Output the [X, Y] coordinate of the center of the cell containing the given text.  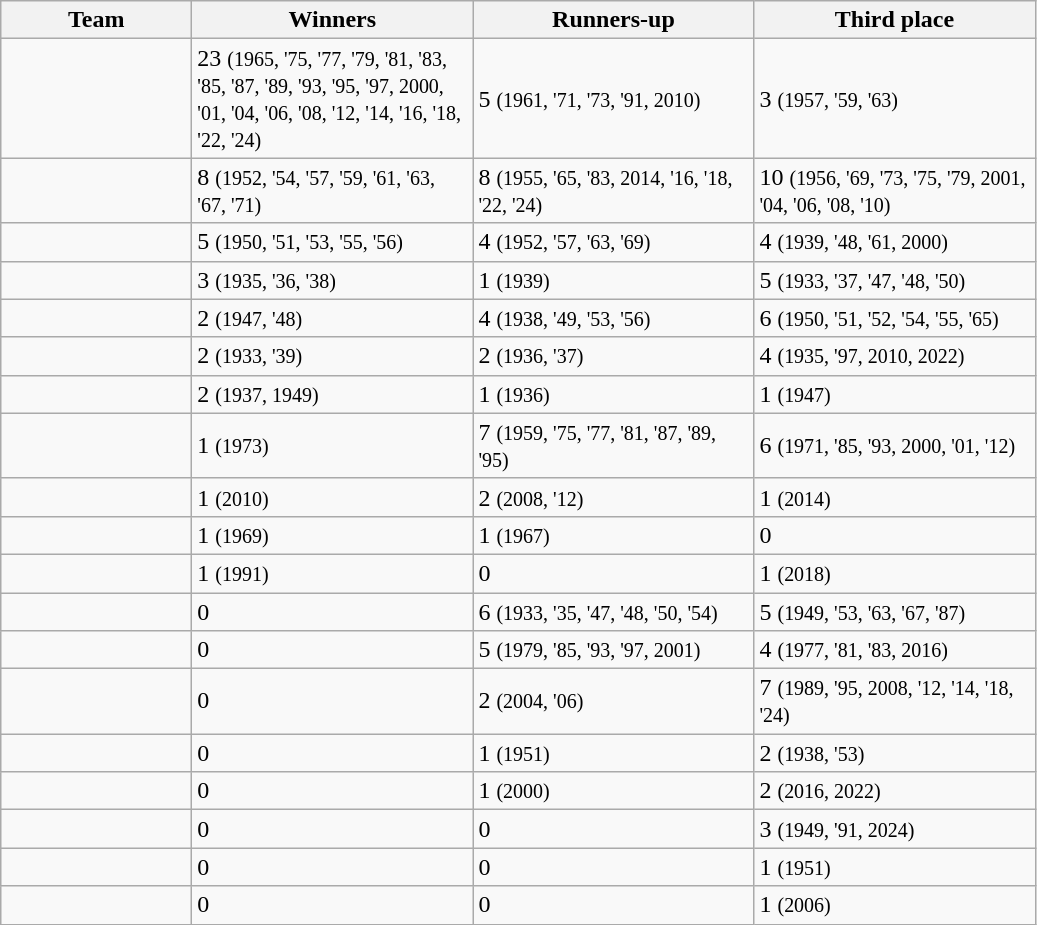
5 (1949, '53, '63, '67, '87) [894, 611]
6 (1971, '85, '93, 2000, '01, '12) [894, 446]
Runners-up [614, 20]
1 (2018) [894, 573]
4 (1935, '97, 2010, 2022) [894, 356]
1 (1991) [332, 573]
4 (1938, '49, '53, '56) [614, 318]
2 (1947, '48) [332, 318]
1 (2006) [894, 905]
23 (1965, '75, '77, '79, '81, '83, '85, '87, '89, '93, '95, '97, 2000, '01, '04, '06, '08, '12, '14, '16, '18, '22, '24) [332, 98]
8 (1952, '54, '57, '59, '61, '63, '67, '71) [332, 190]
1 (2010) [332, 497]
1 (2014) [894, 497]
3 (1949, '91, 2024) [894, 829]
2 (2004, '06) [614, 702]
1 (1939) [614, 280]
8 (1955, '65, '83, 2014, '16, '18, '22, '24) [614, 190]
1 (1969) [332, 535]
Third place [894, 20]
2 (1938, '53) [894, 753]
6 (1933, '35, '47, '48, '50, '54) [614, 611]
3 (1957, '59, '63) [894, 98]
1 (2000) [614, 791]
6 (1950, '51, '52, '54, '55, '65) [894, 318]
5 (1979, '85, '93, '97, 2001) [614, 650]
Winners [332, 20]
7 (1989, '95, 2008, '12, '14, '18, '24) [894, 702]
7 (1959, '75, '77, '81, '87, '89, '95) [614, 446]
5 (1961, '71, '73, '91, 2010) [614, 98]
1 (1967) [614, 535]
1 (1947) [894, 394]
10 (1956, '69, '73, '75, '79, 2001, '04, '06, '08, '10) [894, 190]
1 (1973) [332, 446]
2 (2016, 2022) [894, 791]
5 (1933, '37, '47, '48, '50) [894, 280]
4 (1977, '81, '83, 2016) [894, 650]
Team [96, 20]
2 (1933, '39) [332, 356]
3 (1935, '36, '38) [332, 280]
5 (1950, '51, '53, '55, '56) [332, 242]
4 (1939, '48, '61, 2000) [894, 242]
1 (1936) [614, 394]
2 (1937, 1949) [332, 394]
4 (1952, '57, '63, '69) [614, 242]
2 (2008, '12) [614, 497]
2 (1936, '37) [614, 356]
